Extract the (x, y) coordinate from the center of the cell holding the provided text.  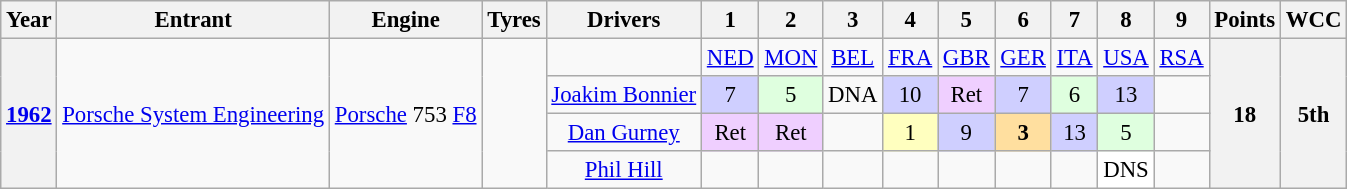
5th (1313, 114)
DNA (853, 95)
Porsche System Engineering (194, 114)
GER (1023, 58)
10 (910, 95)
Drivers (624, 20)
BEL (853, 58)
Year (29, 20)
1962 (29, 114)
Joakim Bonnier (624, 95)
ITA (1074, 58)
Tyres (514, 20)
DNS (1126, 170)
GBR (966, 58)
NED (730, 58)
Porsche 753 F8 (405, 114)
Dan Gurney (624, 133)
Entrant (194, 20)
18 (1244, 114)
FRA (910, 58)
2 (791, 20)
Engine (405, 20)
Phil Hill (624, 170)
8 (1126, 20)
WCC (1313, 20)
Points (1244, 20)
MON (791, 58)
4 (910, 20)
RSA (1182, 58)
USA (1126, 58)
